Return (X, Y) of the center of cell containing provided text 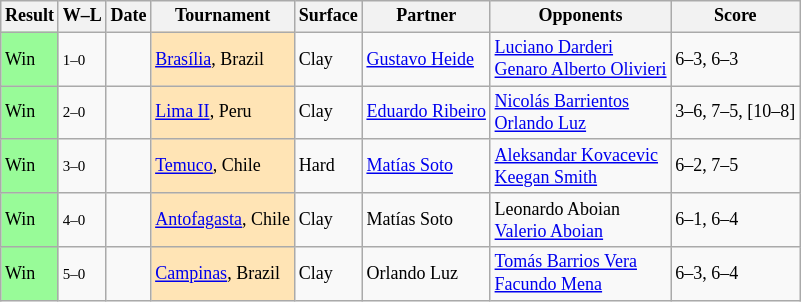
W–L (82, 16)
Gustavo Heide (426, 59)
5–0 (82, 274)
Result (30, 16)
Nicolás Barrientos Orlando Luz (580, 113)
Luciano Darderi Genaro Alberto Olivieri (580, 59)
Lima II, Peru (223, 113)
Date (128, 16)
Tomás Barrios Vera Facundo Mena (580, 274)
Antofagasta, Chile (223, 220)
6–3, 6–4 (736, 274)
Orlando Luz (426, 274)
2–0 (82, 113)
4–0 (82, 220)
Aleksandar Kovacevic Keegan Smith (580, 166)
3–6, 7–5, [10–8] (736, 113)
Leonardo Aboian Valerio Aboian (580, 220)
3–0 (82, 166)
6–2, 7–5 (736, 166)
Eduardo Ribeiro (426, 113)
Score (736, 16)
6–1, 6–4 (736, 220)
Opponents (580, 16)
Hard (328, 166)
Brasília, Brazil (223, 59)
Surface (328, 16)
Campinas, Brazil (223, 274)
6–3, 6–3 (736, 59)
Temuco, Chile (223, 166)
Partner (426, 16)
1–0 (82, 59)
Tournament (223, 16)
